Output the [X, Y] coordinate of the center of the cell containing the given text.  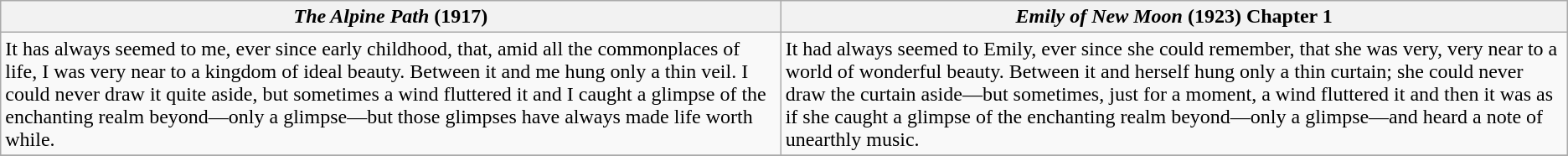
The Alpine Path (1917) [390, 17]
Emily of New Moon (1923) Chapter 1 [1174, 17]
